Locate the cell with the specified text and output its [X, Y] center coordinate. 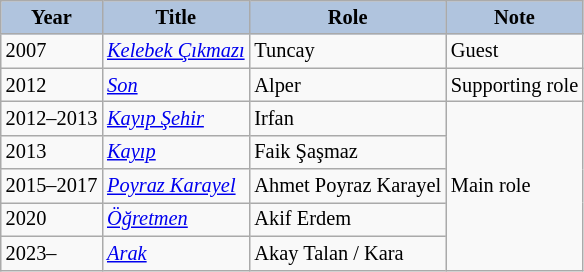
Note [514, 17]
Alper [347, 85]
Akay Talan / Kara [347, 253]
2015–2017 [52, 186]
Title [176, 17]
Guest [514, 51]
Main role [514, 185]
Year [52, 17]
Irfan [347, 118]
Arak [176, 253]
2012–2013 [52, 118]
Kelebek Çıkmazı [176, 51]
Tuncay [347, 51]
2020 [52, 219]
Öğretmen [176, 219]
Ahmet Poyraz Karayel [347, 186]
2013 [52, 152]
2023– [52, 253]
Poyraz Karayel [176, 186]
2007 [52, 51]
Faik Şaşmaz [347, 152]
Akif Erdem [347, 219]
Kayıp Şehir [176, 118]
Supporting role [514, 85]
Role [347, 17]
Son [176, 85]
2012 [52, 85]
Kayıp [176, 152]
